Identify which cell holds the provided text, then report its [x, y] central coordinate. 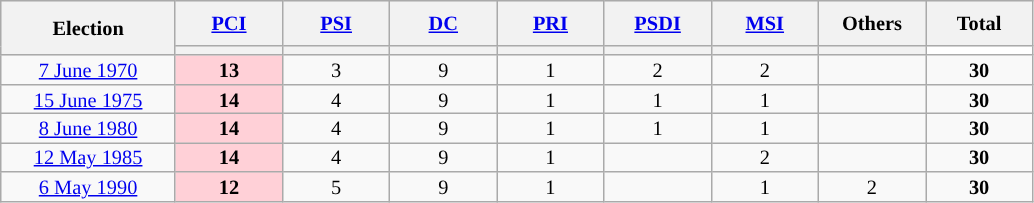
PCI [228, 22]
Total [980, 22]
13 [228, 70]
8 June 1980 [88, 128]
7 June 1970 [88, 70]
12 [228, 186]
PRI [550, 22]
5 [336, 186]
DC [444, 22]
PSI [336, 22]
3 [336, 70]
Others [872, 22]
PSDI [658, 22]
6 May 1990 [88, 186]
Election [88, 28]
15 June 1975 [88, 98]
12 May 1985 [88, 156]
MSI [764, 22]
